Search for the cell housing the specified text and yield its [X, Y] center coordinate. 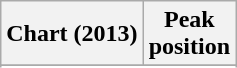
Peakposition [189, 34]
Chart (2013) [72, 34]
